Provide the (X, Y) coordinate of the cell's center where the given text is located.  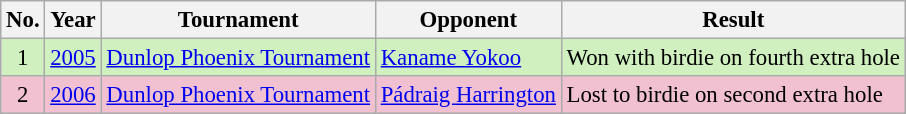
Tournament (238, 20)
Pádraig Harrington (468, 95)
Kaname Yokoo (468, 58)
Result (733, 20)
2 (23, 95)
Won with birdie on fourth extra hole (733, 58)
1 (23, 58)
Year (73, 20)
2005 (73, 58)
Opponent (468, 20)
No. (23, 20)
2006 (73, 95)
Lost to birdie on second extra hole (733, 95)
